Provide the (X, Y) coordinate of the cell's center where the given text is located.  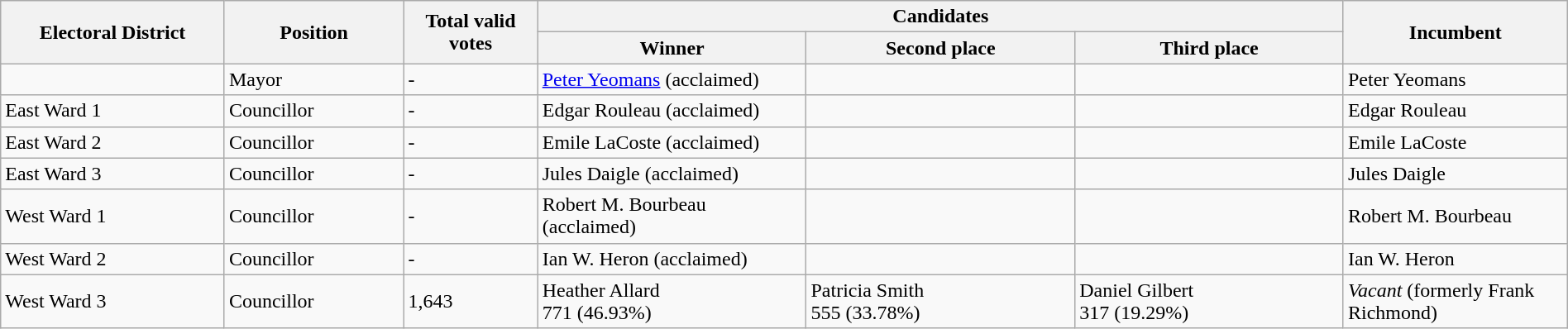
Jules Daigle (1456, 174)
1,643 (471, 301)
Ian W. Heron (1456, 259)
Ian W. Heron (acclaimed) (672, 259)
Electoral District (112, 32)
Edgar Rouleau (1456, 111)
West Ward 1 (112, 217)
Daniel Gilbert317 (19.29%) (1209, 301)
Emile LaCoste (acclaimed) (672, 142)
Peter Yeomans (1456, 79)
West Ward 3 (112, 301)
West Ward 2 (112, 259)
Vacant (formerly Frank Richmond) (1456, 301)
Peter Yeomans (acclaimed) (672, 79)
Candidates (940, 17)
Robert M. Bourbeau (acclaimed) (672, 217)
Total valid votes (471, 32)
East Ward 3 (112, 174)
Patricia Smith555 (33.78%) (941, 301)
Position (313, 32)
Third place (1209, 48)
East Ward 1 (112, 111)
East Ward 2 (112, 142)
Edgar Rouleau (acclaimed) (672, 111)
Robert M. Bourbeau (1456, 217)
Jules Daigle (acclaimed) (672, 174)
Second place (941, 48)
Heather Allard771 (46.93%) (672, 301)
Emile LaCoste (1456, 142)
Winner (672, 48)
Incumbent (1456, 32)
Mayor (313, 79)
